Return [x, y] of the center of cell containing provided text 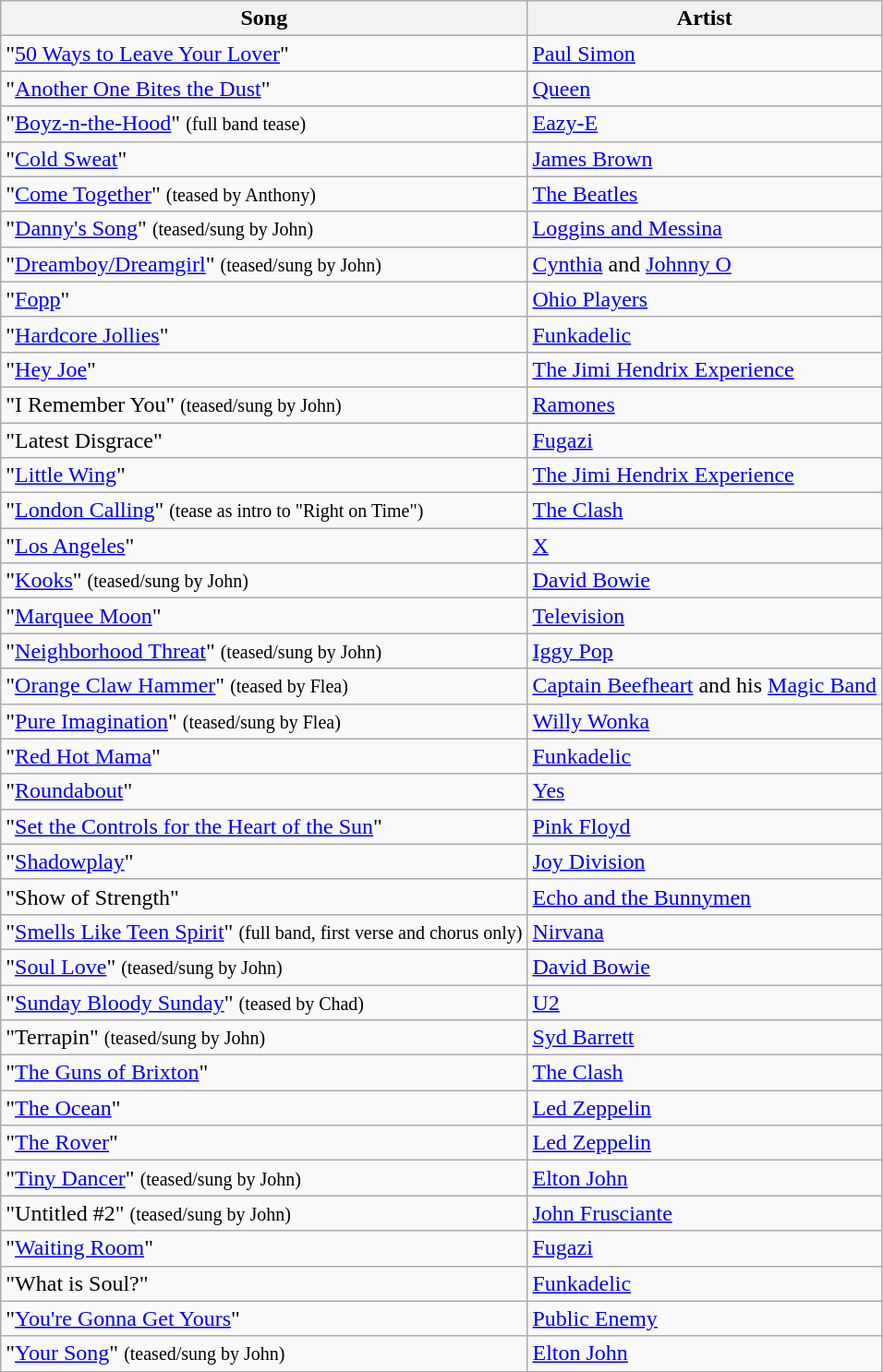
"Neighborhood Threat" (teased/sung by John) [264, 651]
Public Enemy [705, 1318]
"Hey Joe" [264, 369]
"Come Together" (teased by Anthony) [264, 194]
Syd Barrett [705, 1038]
Nirvana [705, 932]
"Red Hot Mama" [264, 756]
Eazy-E [705, 124]
"The Rover" [264, 1143]
"Soul Love" (teased/sung by John) [264, 967]
Willy Wonka [705, 721]
"Untitled #2" (teased/sung by John) [264, 1213]
"Latest Disgrace" [264, 440]
The Beatles [705, 194]
"Kooks" (teased/sung by John) [264, 581]
"Tiny Dancer" (teased/sung by John) [264, 1178]
"Hardcore Jollies" [264, 334]
"50 Ways to Leave Your Lover" [264, 54]
John Frusciante [705, 1213]
"Show of Strength" [264, 897]
Television [705, 616]
"The Guns of Brixton" [264, 1073]
Yes [705, 791]
"Terrapin" (teased/sung by John) [264, 1038]
"Little Wing" [264, 475]
"What is Soul?" [264, 1283]
Captain Beefheart and his Magic Band [705, 686]
"Fopp" [264, 299]
Cynthia and Johnny O [705, 264]
Loggins and Messina [705, 229]
Pink Floyd [705, 826]
"Set the Controls for the Heart of the Sun" [264, 826]
X [705, 546]
Artist [705, 18]
"Cold Sweat" [264, 159]
"I Remember You" (teased/sung by John) [264, 404]
U2 [705, 1002]
"Marquee Moon" [264, 616]
"You're Gonna Get Yours" [264, 1318]
Joy Division [705, 861]
"Another One Bites the Dust" [264, 89]
Ramones [705, 404]
"Orange Claw Hammer" (teased by Flea) [264, 686]
"Dreamboy/Dreamgirl" (teased/sung by John) [264, 264]
Paul Simon [705, 54]
"Smells Like Teen Spirit" (full band, first verse and chorus only) [264, 932]
Ohio Players [705, 299]
"Waiting Room" [264, 1248]
Iggy Pop [705, 651]
"Sunday Bloody Sunday" (teased by Chad) [264, 1002]
"Roundabout" [264, 791]
Echo and the Bunnymen [705, 897]
"Boyz-n-the-Hood" (full band tease) [264, 124]
James Brown [705, 159]
"Pure Imagination" (teased/sung by Flea) [264, 721]
"Shadowplay" [264, 861]
"Los Angeles" [264, 546]
"Your Song" (teased/sung by John) [264, 1354]
Queen [705, 89]
"London Calling" (tease as intro to "Right on Time") [264, 511]
Song [264, 18]
"The Ocean" [264, 1108]
"Danny's Song" (teased/sung by John) [264, 229]
